Locate the cell with the specified text and output its (X, Y) center coordinate. 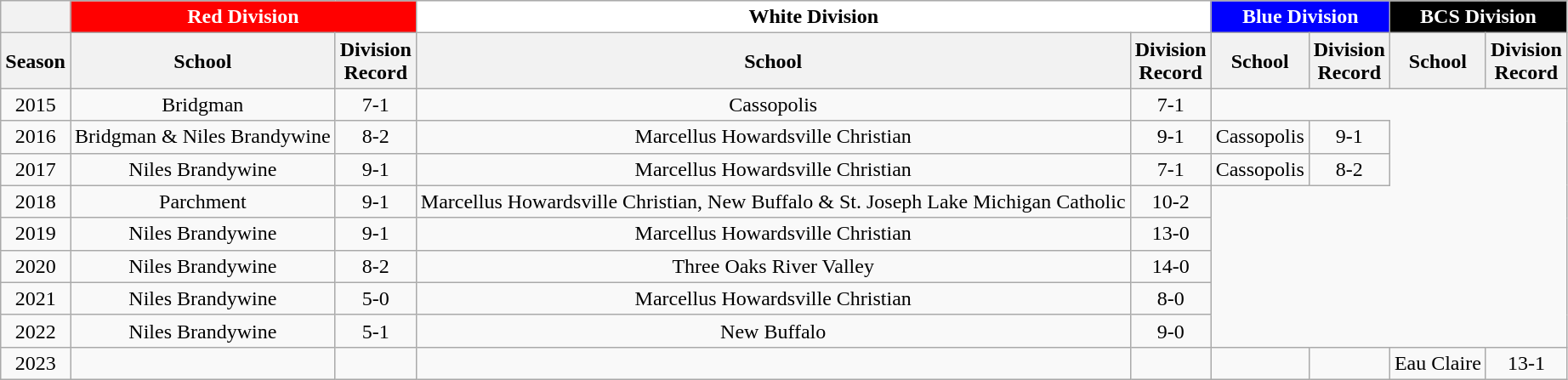
White Division (813, 17)
Season (36, 61)
Eau Claire (1437, 363)
Bridgman & Niles Brandywine (202, 137)
Red Division (243, 17)
2016 (36, 137)
14-0 (1170, 266)
Three Oaks River Valley (773, 266)
13-0 (1170, 234)
10-2 (1170, 201)
2018 (36, 201)
Parchment (202, 201)
2021 (36, 298)
2023 (36, 363)
Bridgman (202, 105)
8-0 (1170, 298)
Marcellus Howardsville Christian, New Buffalo & St. Joseph Lake Michigan Catholic (773, 201)
2020 (36, 266)
5-1 (376, 331)
New Buffalo (773, 331)
13-1 (1525, 363)
BCS Division (1478, 17)
2015 (36, 105)
9-0 (1170, 331)
2022 (36, 331)
5-0 (376, 298)
2019 (36, 234)
Blue Division (1300, 17)
2017 (36, 169)
